Output the [x, y] coordinate of the center of the cell containing the given text.  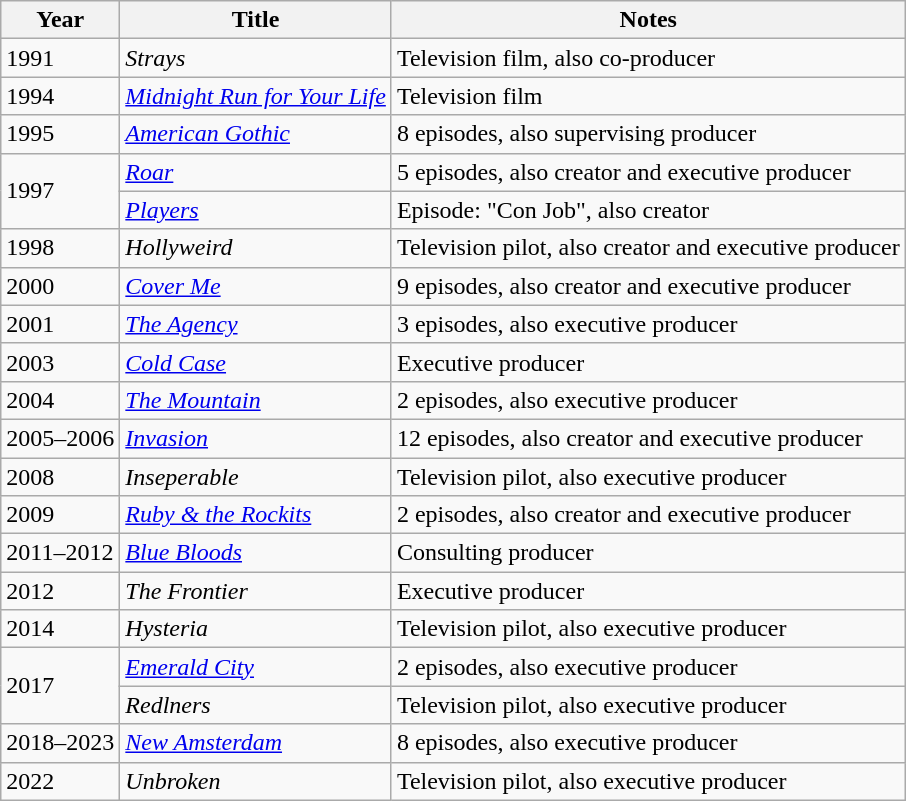
2011–2012 [60, 553]
2012 [60, 591]
Notes [648, 20]
Cold Case [256, 362]
Television film [648, 96]
Cover Me [256, 286]
American Gothic [256, 134]
New Amsterdam [256, 743]
Strays [256, 58]
5 episodes, also creator and executive producer [648, 172]
2003 [60, 362]
Hysteria [256, 629]
Redlners [256, 705]
Invasion [256, 438]
Title [256, 20]
2 episodes, also creator and executive producer [648, 515]
The Agency [256, 324]
2001 [60, 324]
Emerald City [256, 667]
Blue Bloods [256, 553]
1995 [60, 134]
2008 [60, 477]
1994 [60, 96]
2014 [60, 629]
Midnight Run for Your Life [256, 96]
Episode: "Con Job", also creator [648, 210]
The Frontier [256, 591]
1997 [60, 191]
2009 [60, 515]
8 episodes, also executive producer [648, 743]
1998 [60, 248]
Television film, also co-producer [648, 58]
Year [60, 20]
Hollyweird [256, 248]
Consulting producer [648, 553]
Inseperable [256, 477]
Unbroken [256, 781]
The Mountain [256, 400]
12 episodes, also creator and executive producer [648, 438]
3 episodes, also executive producer [648, 324]
Roar [256, 172]
9 episodes, also creator and executive producer [648, 286]
2004 [60, 400]
Ruby & the Rockits [256, 515]
2005–2006 [60, 438]
2022 [60, 781]
Players [256, 210]
2000 [60, 286]
1991 [60, 58]
2017 [60, 686]
Television pilot, also creator and executive producer [648, 248]
2018–2023 [60, 743]
8 episodes, also supervising producer [648, 134]
